Return the [x, y] coordinate for the center point of the cell that contains the specified text.  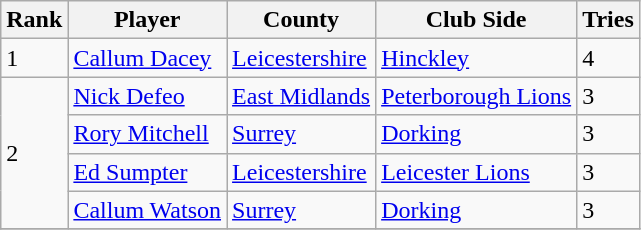
Hinckley [476, 58]
Callum Dacey [148, 58]
Nick Defeo [148, 96]
Leicester Lions [476, 172]
Tries [608, 20]
East Midlands [302, 96]
1 [34, 58]
County [302, 20]
Rank [34, 20]
4 [608, 58]
2 [34, 153]
Ed Sumpter [148, 172]
Callum Watson [148, 210]
Rory Mitchell [148, 134]
Player [148, 20]
Club Side [476, 20]
Peterborough Lions [476, 96]
